From the cell containing the given text, extract its center point as [x, y] coordinate. 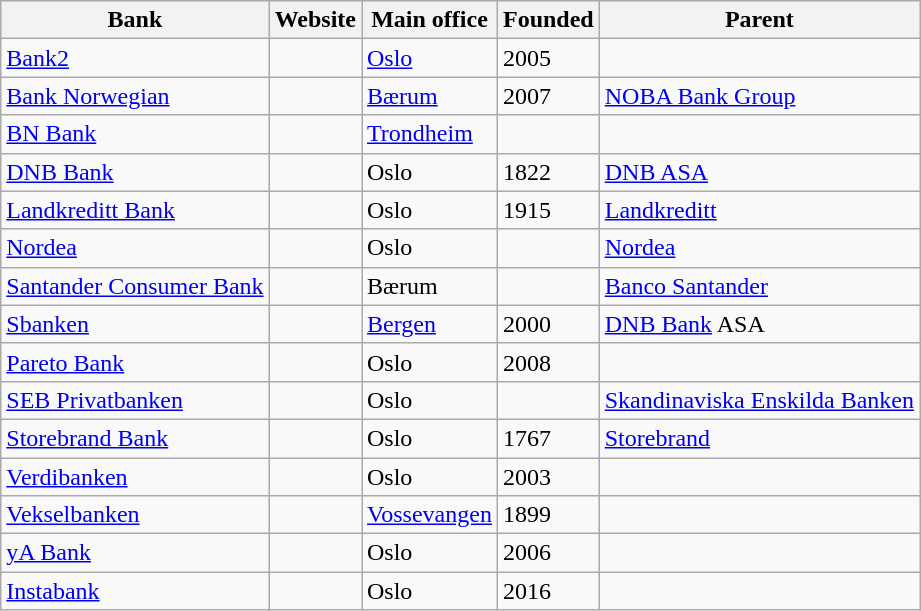
2003 [548, 477]
NOBA Bank Group [759, 96]
SEB Privatbanken [135, 400]
Founded [548, 20]
2006 [548, 553]
Storebrand [759, 438]
Trondheim [430, 134]
Santander Consumer Bank [135, 286]
yA Bank [135, 553]
Skandinaviska Enskilda Banken [759, 400]
DNB ASA [759, 172]
Verdibanken [135, 477]
Website [315, 20]
Main office [430, 20]
1915 [548, 210]
Pareto Bank [135, 362]
1899 [548, 515]
Bank [135, 20]
2005 [548, 58]
DNB Bank ASA [759, 324]
Landkreditt Bank [135, 210]
Parent [759, 20]
Landkreditt [759, 210]
BN Bank [135, 134]
Banco Santander [759, 286]
Instabank [135, 591]
Vossevangen [430, 515]
2008 [548, 362]
2016 [548, 591]
Bergen [430, 324]
DNB Bank [135, 172]
Vekselbanken [135, 515]
2007 [548, 96]
Sbanken [135, 324]
1822 [548, 172]
Bank Norwegian [135, 96]
Bank2 [135, 58]
1767 [548, 438]
2000 [548, 324]
Storebrand Bank [135, 438]
